Search for the cell housing the specified text and yield its (X, Y) center coordinate. 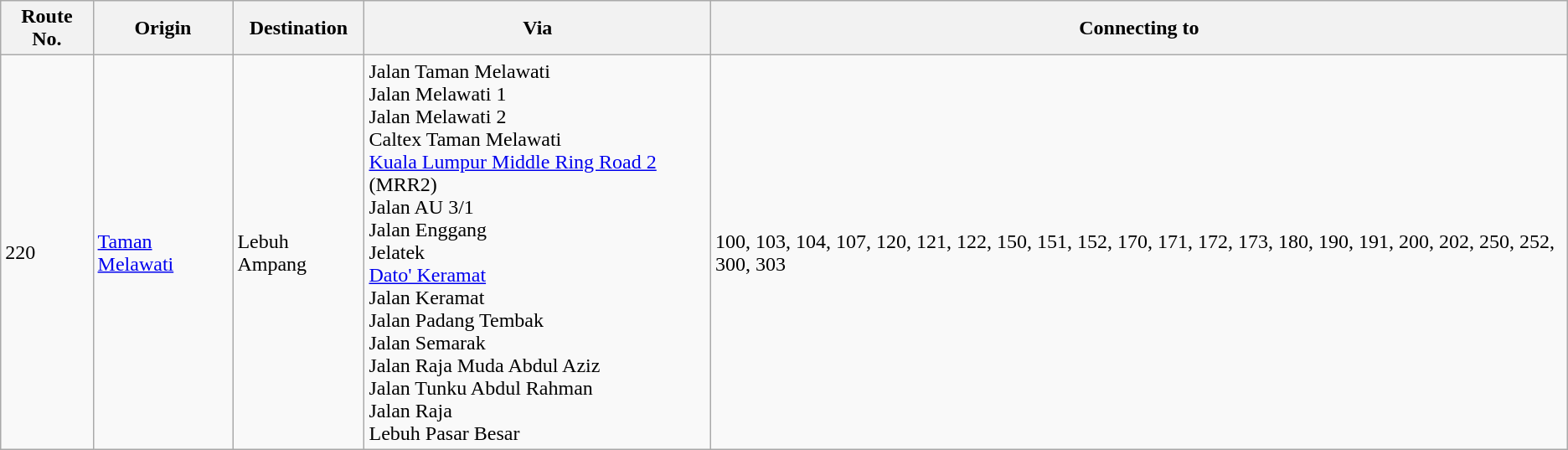
Origin (162, 28)
Destination (298, 28)
Connecting to (1139, 28)
Lebuh Ampang (298, 252)
100, 103, 104, 107, 120, 121, 122, 150, 151, 152, 170, 171, 172, 173, 180, 190, 191, 200, 202, 250, 252, 300, 303 (1139, 252)
Via (538, 28)
220 (47, 252)
Taman Melawati (162, 252)
Route No. (47, 28)
